Search for the cell housing the specified text and yield its [x, y] center coordinate. 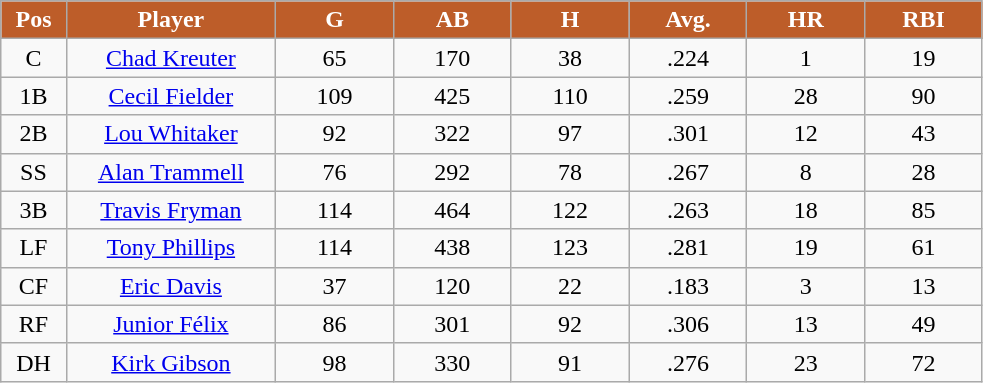
.183 [688, 286]
90 [924, 96]
72 [924, 362]
Junior Félix [170, 324]
Player [170, 20]
86 [335, 324]
RF [34, 324]
122 [570, 210]
37 [335, 286]
C [34, 58]
61 [924, 248]
Kirk Gibson [170, 362]
AB [452, 20]
22 [570, 286]
12 [806, 134]
Alan Trammell [170, 172]
CF [34, 286]
43 [924, 134]
23 [806, 362]
Chad Kreuter [170, 58]
91 [570, 362]
1 [806, 58]
Pos [34, 20]
Avg. [688, 20]
38 [570, 58]
49 [924, 324]
120 [452, 286]
464 [452, 210]
322 [452, 134]
1B [34, 96]
H [570, 20]
110 [570, 96]
292 [452, 172]
65 [335, 58]
G [335, 20]
Tony Phillips [170, 248]
.267 [688, 172]
.301 [688, 134]
SS [34, 172]
.263 [688, 210]
DH [34, 362]
HR [806, 20]
438 [452, 248]
301 [452, 324]
.281 [688, 248]
8 [806, 172]
123 [570, 248]
.306 [688, 324]
Eric Davis [170, 286]
3B [34, 210]
.259 [688, 96]
.276 [688, 362]
76 [335, 172]
78 [570, 172]
2B [34, 134]
98 [335, 362]
Lou Whitaker [170, 134]
LF [34, 248]
170 [452, 58]
Travis Fryman [170, 210]
330 [452, 362]
85 [924, 210]
97 [570, 134]
RBI [924, 20]
425 [452, 96]
3 [806, 286]
.224 [688, 58]
Cecil Fielder [170, 96]
109 [335, 96]
18 [806, 210]
